Detect which cell encompasses the target text, then output its [x, y] center coordinate. 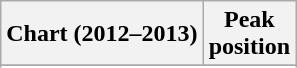
Peakposition [249, 34]
Chart (2012–2013) [102, 34]
